Provide the [X, Y] coordinate of the cell's center where the given text is located.  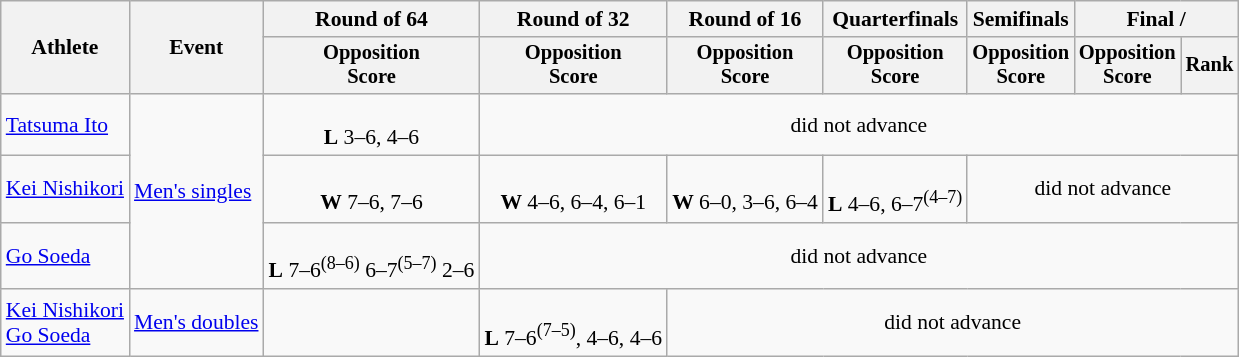
Round of 32 [573, 19]
Go Soeda [65, 256]
Athlete [65, 48]
W 6–0, 3–6, 6–4 [745, 190]
W 4–6, 6–4, 6–1 [573, 190]
Semifinals [1020, 19]
W 7–6, 7–6 [372, 190]
Men's doubles [196, 322]
Event [196, 48]
L 4–6, 6–7(4–7) [895, 190]
Round of 16 [745, 19]
L 3–6, 4–6 [372, 124]
L 7–6(7–5), 4–6, 4–6 [573, 322]
Kei Nishikori [65, 190]
Round of 64 [372, 19]
Men's singles [196, 192]
Tatsuma Ito [65, 124]
Rank [1210, 66]
L 7–6(8–6) 6–7(5–7) 2–6 [372, 256]
Final / [1156, 19]
Kei NishikoriGo Soeda [65, 322]
Quarterfinals [895, 19]
